From the cell containing the given text, extract its center point as [x, y] coordinate. 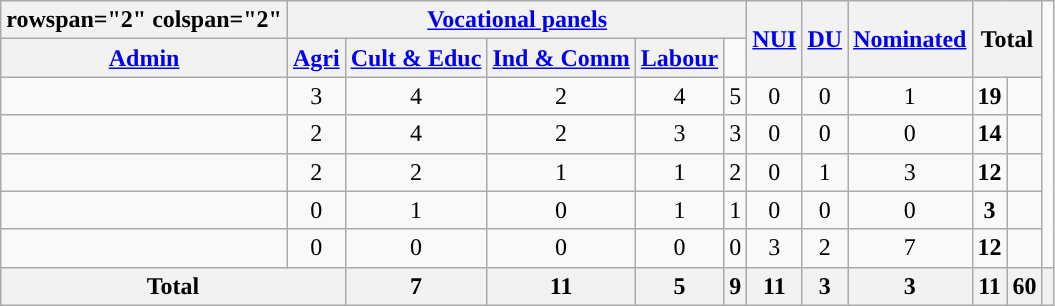
9 [736, 286]
60 [1024, 286]
Admin [144, 58]
NUI [774, 39]
Vocational panels [516, 20]
Labour [679, 58]
DU [825, 39]
Nominated [910, 39]
Ind & Comm [561, 58]
Agri [316, 58]
rowspan="2" colspan="2" [144, 20]
19 [990, 96]
Cult & Educ [416, 58]
14 [990, 134]
